Output the [X, Y] coordinate of the center of the cell containing the given text.  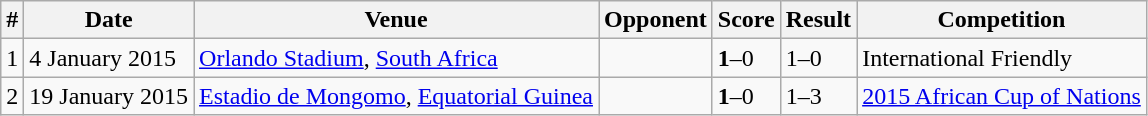
4 January 2015 [109, 58]
Estadio de Mongomo, Equatorial Guinea [396, 96]
2 [12, 96]
Score [746, 20]
# [12, 20]
Orlando Stadium, South Africa [396, 58]
Result [818, 20]
2015 African Cup of Nations [1002, 96]
Date [109, 20]
Competition [1002, 20]
19 January 2015 [109, 96]
1 [12, 58]
Opponent [655, 20]
1–3 [818, 96]
International Friendly [1002, 58]
Venue [396, 20]
